Return [x, y] of the center of cell containing provided text 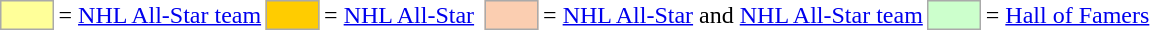
= NHL All-Star [400, 15]
= NHL All-Star and NHL All-Star team [734, 15]
= NHL All-Star team [160, 15]
